Capture the cell that displays the provided text and extract its (X, Y) central coordinate. 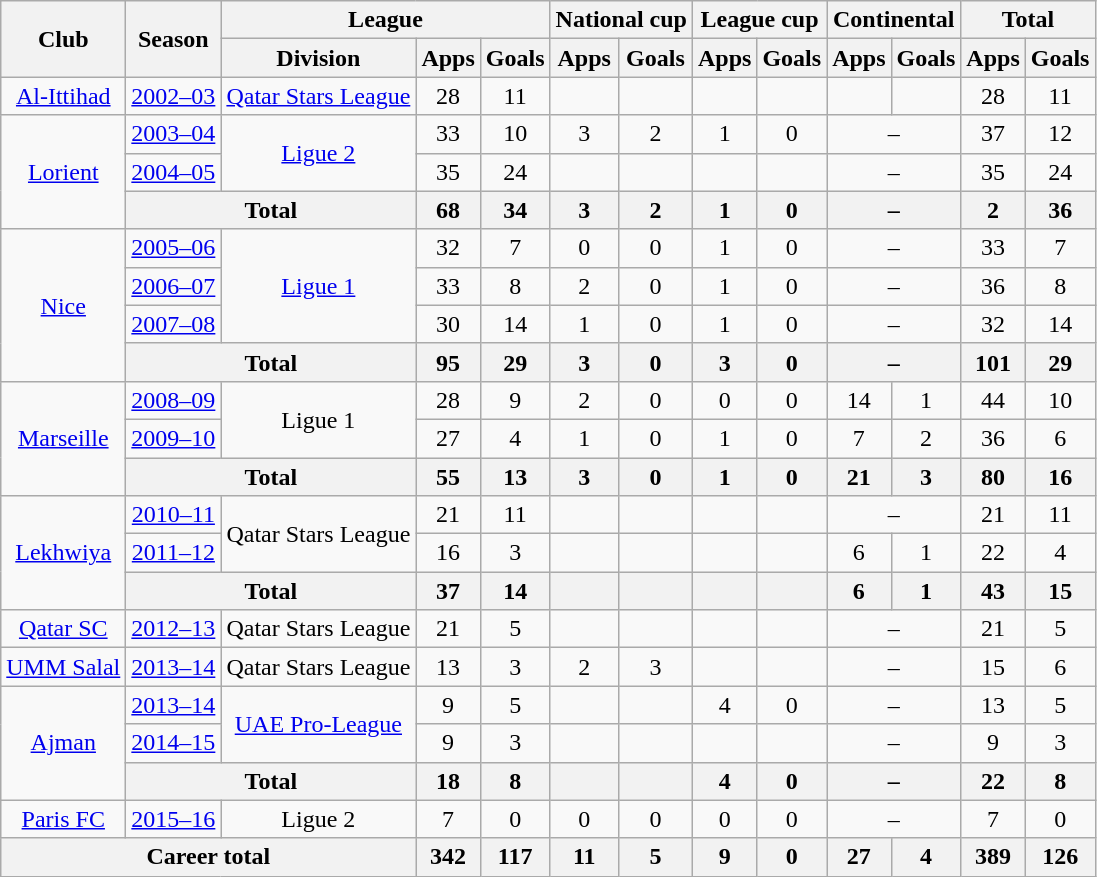
43 (993, 591)
80 (993, 477)
Qatar SC (64, 629)
Ajman (64, 743)
Continental (894, 20)
34 (515, 210)
Career total (208, 857)
UAE Pro-League (318, 724)
Season (174, 39)
30 (448, 324)
2011–12 (174, 553)
2006–07 (174, 286)
18 (448, 781)
Al-Ittihad (64, 96)
389 (993, 857)
342 (448, 857)
2015–16 (174, 819)
68 (448, 210)
2004–05 (174, 172)
2010–11 (174, 515)
Lorient (64, 172)
44 (993, 400)
12 (1060, 134)
League (386, 20)
Lekhwiya (64, 553)
Paris FC (64, 819)
Marseille (64, 438)
117 (515, 857)
UMM Salal (64, 667)
2012–13 (174, 629)
Nice (64, 305)
Club (64, 39)
126 (1060, 857)
2007–08 (174, 324)
95 (448, 362)
2008–09 (174, 400)
55 (448, 477)
League cup (759, 20)
2002–03 (174, 96)
2005–06 (174, 248)
Division (318, 58)
2009–10 (174, 438)
2014–15 (174, 743)
2003–04 (174, 134)
101 (993, 362)
National cup (621, 20)
